Pinpoint the cell where the given text exists, returning its (x, y) midpoint coordinate. 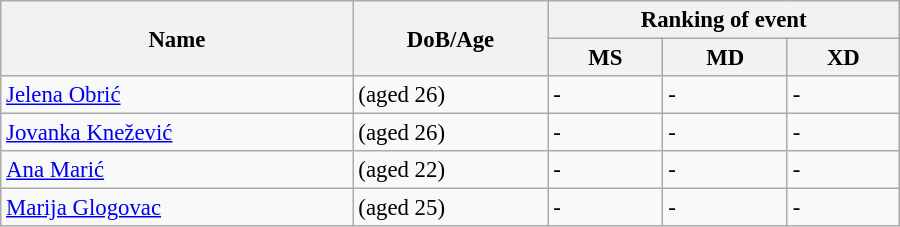
XD (843, 58)
MS (606, 58)
Ana Marić (177, 170)
Jelena Obrić (177, 95)
(aged 22) (450, 170)
MD (726, 58)
DoB/Age (450, 38)
Marija Glogovac (177, 208)
Name (177, 38)
Jovanka Knežević (177, 133)
(aged 25) (450, 208)
Ranking of event (724, 20)
